For the text-containing cell, return its midpoint in [X, Y] coordinate format. 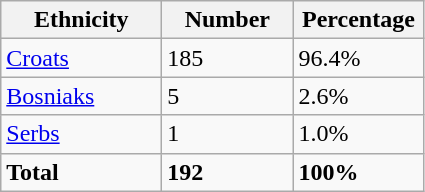
1 [228, 134]
Ethnicity [82, 20]
Bosniaks [82, 96]
185 [228, 58]
100% [358, 172]
96.4% [358, 58]
Number [228, 20]
1.0% [358, 134]
Total [82, 172]
Percentage [358, 20]
192 [228, 172]
2.6% [358, 96]
Serbs [82, 134]
Croats [82, 58]
5 [228, 96]
